Locate the cell with the specified text and output its [X, Y] center coordinate. 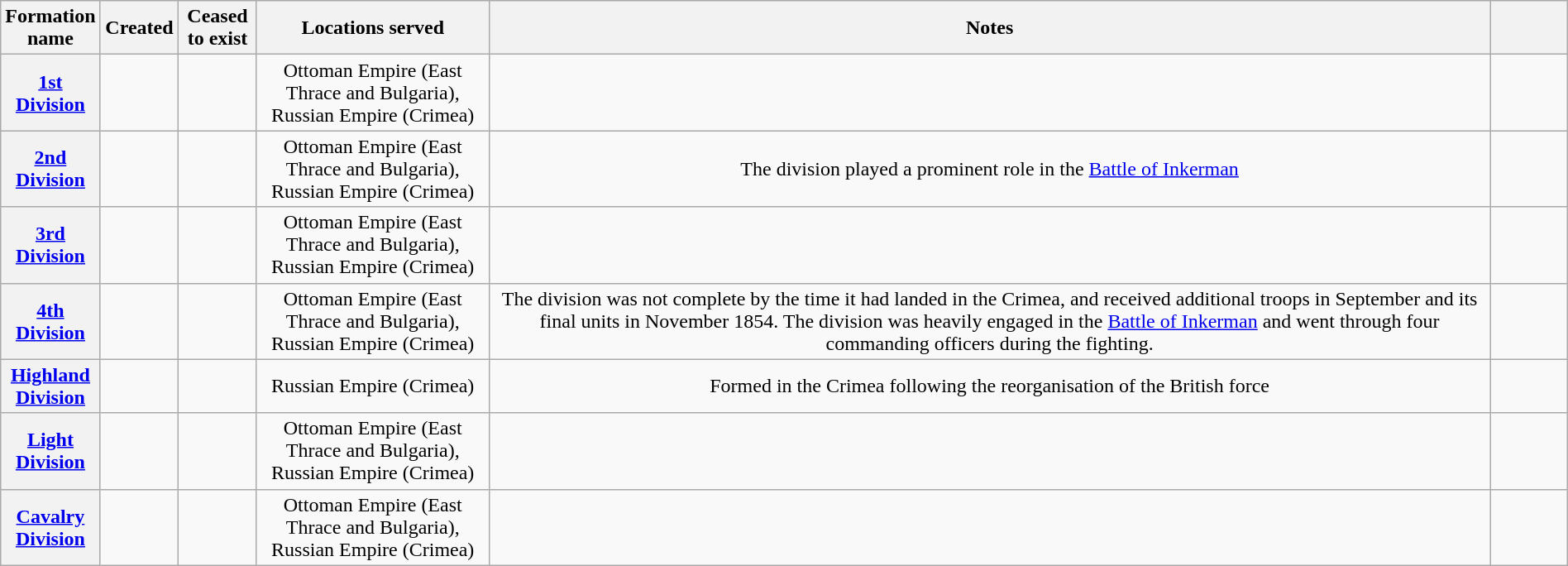
4th Division [50, 321]
Cavalry Division [50, 527]
3rd Division [50, 245]
Formed in the Crimea following the reorganisation of the British force [989, 386]
Created [139, 28]
Locations served [372, 28]
1st Division [50, 93]
Notes [989, 28]
2nd Division [50, 169]
Highland Division [50, 386]
The division played a prominent role in the Battle of Inkerman [989, 169]
Ceased to exist [218, 28]
Light Division [50, 451]
Russian Empire (Crimea) [372, 386]
Formation name [50, 28]
